Detect which cell encompasses the target text, then output its [x, y] center coordinate. 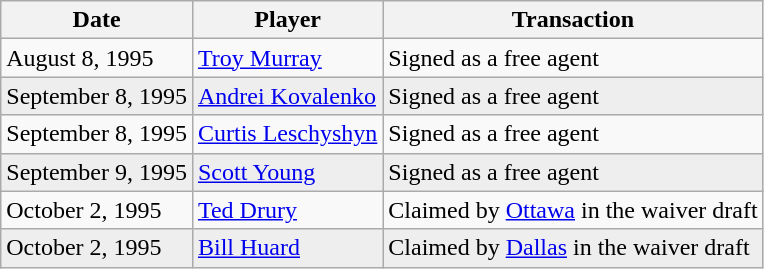
September 9, 1995 [97, 172]
Claimed by Dallas in the waiver draft [573, 248]
Bill Huard [287, 248]
Andrei Kovalenko [287, 96]
Claimed by Ottawa in the waiver draft [573, 210]
Scott Young [287, 172]
Date [97, 20]
Troy Murray [287, 58]
Player [287, 20]
August 8, 1995 [97, 58]
Ted Drury [287, 210]
Curtis Leschyshyn [287, 134]
Transaction [573, 20]
